Output the (x, y) coordinate of the center of the cell containing the given text.  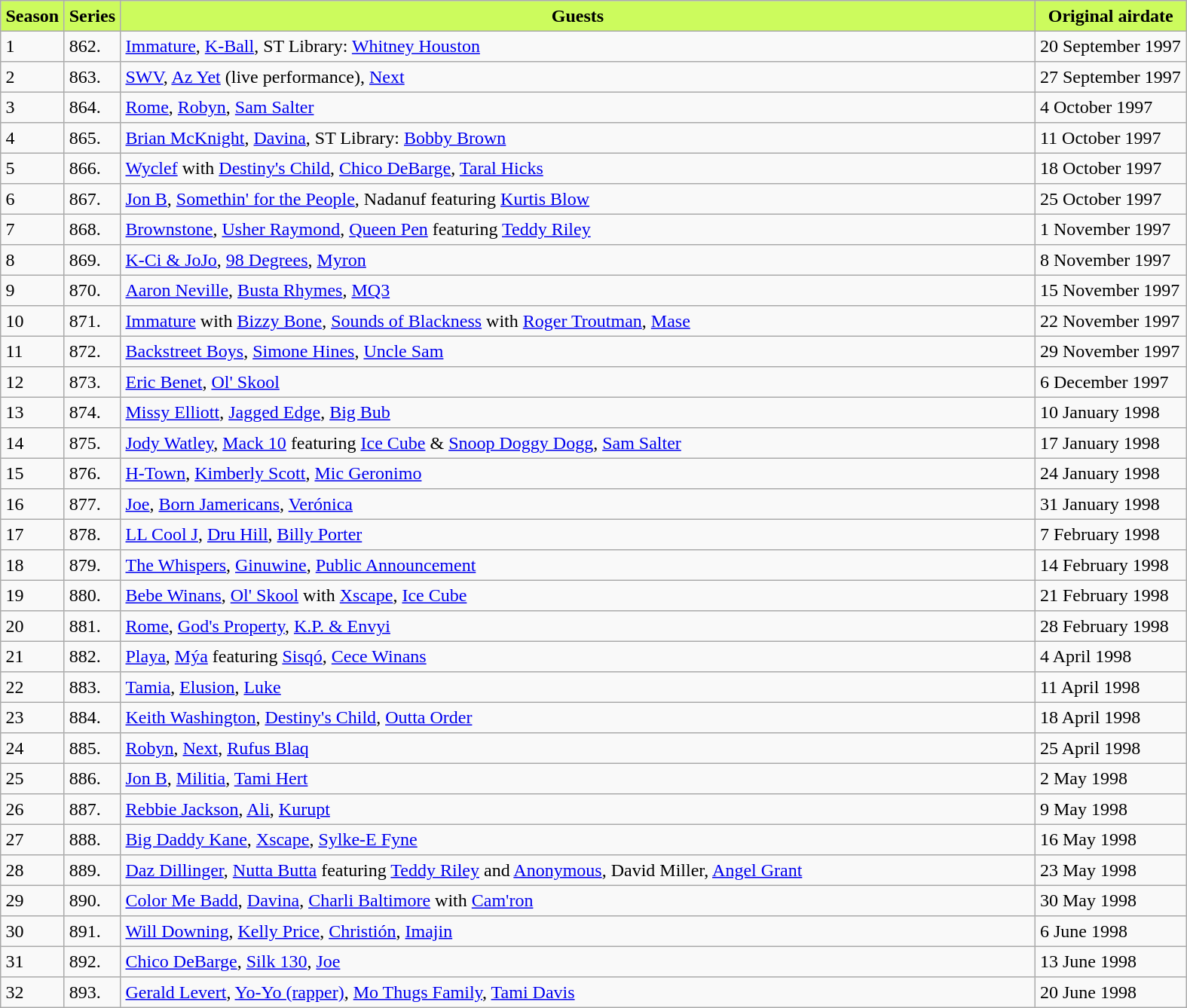
Brownstone, Usher Raymond, Queen Pen featuring Teddy Riley (578, 229)
7 (32, 229)
21 February 1998 (1111, 595)
20 (32, 626)
28 February 1998 (1111, 626)
4 April 1998 (1111, 656)
18 April 1998 (1111, 717)
25 (32, 778)
885. (92, 748)
2 (32, 77)
9 May 1998 (1111, 809)
13 (32, 412)
Joe, Born Jamericans, Verónica (578, 504)
891. (92, 931)
Original airdate (1111, 16)
888. (92, 839)
876. (92, 473)
866. (92, 168)
7 February 1998 (1111, 534)
873. (92, 382)
10 (32, 321)
20 June 1998 (1111, 992)
26 (32, 809)
16 May 1998 (1111, 839)
Jon B, Militia, Tami Hert (578, 778)
Will Downing, Kelly Price, Christión, Imajin (578, 931)
17 January 1998 (1111, 443)
18 (32, 565)
Series (92, 16)
862. (92, 46)
870. (92, 290)
8 November 1997 (1111, 260)
16 (32, 504)
871. (92, 321)
11 October 1997 (1111, 138)
880. (92, 595)
893. (92, 992)
18 October 1997 (1111, 168)
22 November 1997 (1111, 321)
6 June 1998 (1111, 931)
21 (32, 656)
Rome, Robyn, Sam Salter (578, 107)
872. (92, 351)
Tamia, Elusion, Luke (578, 687)
Jody Watley, Mack 10 featuring Ice Cube & Snoop Doggy Dogg, Sam Salter (578, 443)
1 November 1997 (1111, 229)
881. (92, 626)
874. (92, 412)
27 (32, 839)
31 January 1998 (1111, 504)
Playa, Mýa featuring Sisqó, Cece Winans (578, 656)
879. (92, 565)
Immature, K-Ball, ST Library: Whitney Houston (578, 46)
28 (32, 870)
29 (32, 900)
13 June 1998 (1111, 961)
11 April 1998 (1111, 687)
32 (32, 992)
882. (92, 656)
Rebbie Jackson, Ali, Kurupt (578, 809)
2 May 1998 (1111, 778)
6 (32, 199)
863. (92, 77)
14 (32, 443)
14 February 1998 (1111, 565)
15 (32, 473)
890. (92, 900)
892. (92, 961)
Gerald Levert, Yo-Yo (rapper), Mo Thugs Family, Tami Davis (578, 992)
Daz Dillinger, Nutta Butta featuring Teddy Riley and Anonymous, David Miller, Angel Grant (578, 870)
24 (32, 748)
24 January 1998 (1111, 473)
865. (92, 138)
30 May 1998 (1111, 900)
864. (92, 107)
Missy Elliott, Jagged Edge, Big Bub (578, 412)
884. (92, 717)
12 (32, 382)
Robyn, Next, Rufus Blaq (578, 748)
Wyclef with Destiny's Child, Chico DeBarge, Taral Hicks (578, 168)
15 November 1997 (1111, 290)
Season (32, 16)
Aaron Neville, Busta Rhymes, MQ3 (578, 290)
20 September 1997 (1111, 46)
27 September 1997 (1111, 77)
25 April 1998 (1111, 748)
Eric Benet, Ol' Skool (578, 382)
4 (32, 138)
867. (92, 199)
Chico DeBarge, Silk 130, Joe (578, 961)
10 January 1998 (1111, 412)
883. (92, 687)
23 (32, 717)
SWV, Az Yet (live performance), Next (578, 77)
Backstreet Boys, Simone Hines, Uncle Sam (578, 351)
11 (32, 351)
Immature with Bizzy Bone, Sounds of Blackness with Roger Troutman, Mase (578, 321)
889. (92, 870)
5 (32, 168)
Big Daddy Kane, Xscape, Sylke-E Fyne (578, 839)
23 May 1998 (1111, 870)
Keith Washington, Destiny's Child, Outta Order (578, 717)
17 (32, 534)
31 (32, 961)
877. (92, 504)
878. (92, 534)
29 November 1997 (1111, 351)
868. (92, 229)
30 (32, 931)
25 October 1997 (1111, 199)
9 (32, 290)
LL Cool J, Dru Hill, Billy Porter (578, 534)
8 (32, 260)
4 October 1997 (1111, 107)
The Whispers, Ginuwine, Public Announcement (578, 565)
Brian McKnight, Davina, ST Library: Bobby Brown (578, 138)
869. (92, 260)
1 (32, 46)
Jon B, Somethin' for the People, Nadanuf featuring Kurtis Blow (578, 199)
22 (32, 687)
3 (32, 107)
H-Town, Kimberly Scott, Mic Geronimo (578, 473)
Color Me Badd, Davina, Charli Baltimore with Cam'ron (578, 900)
887. (92, 809)
886. (92, 778)
6 December 1997 (1111, 382)
Bebe Winans, Ol' Skool with Xscape, Ice Cube (578, 595)
Guests (578, 16)
Rome, God's Property, K.P. & Envyi (578, 626)
875. (92, 443)
19 (32, 595)
K-Ci & JoJo, 98 Degrees, Myron (578, 260)
